Pinpoint the cell where the given text exists, returning its (x, y) midpoint coordinate. 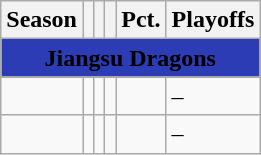
Season (42, 20)
Playoffs (213, 20)
Pct. (141, 20)
Jiangsu Dragons (130, 58)
